Output the (X, Y) coordinate of the center of the cell containing the given text.  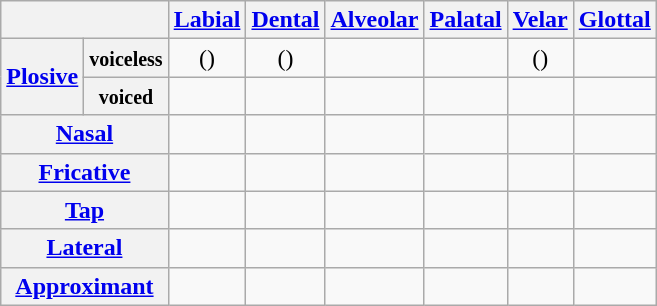
Tap (84, 210)
voiceless (126, 58)
Velar (540, 20)
Labial (207, 20)
Plosive (42, 77)
Dental (286, 20)
Fricative (84, 172)
Glottal (614, 20)
Approximant (84, 286)
Palatal (466, 20)
voiced (126, 96)
Lateral (84, 248)
Alveolar (374, 20)
Nasal (84, 134)
